Locate the cell with the specified text and output its (x, y) center coordinate. 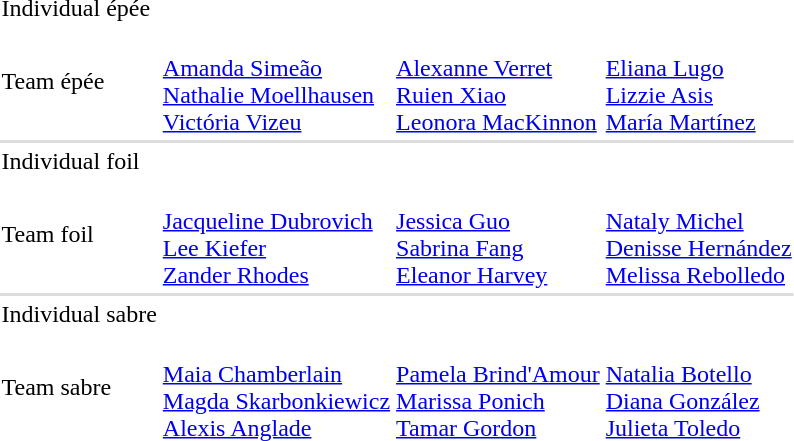
Alexanne VerretRuien XiaoLeonora MacKinnon (498, 82)
Jacqueline DubrovichLee KieferZander Rhodes (276, 234)
Individual sabre (79, 314)
Jessica GuoSabrina FangEleanor Harvey (498, 234)
Team épée (79, 82)
Team foil (79, 234)
Nataly MichelDenisse HernándezMelissa Rebolledo (698, 234)
Amanda SimeãoNathalie MoellhausenVictória Vizeu (276, 82)
Individual foil (79, 161)
Eliana LugoLizzie AsisMaría Martínez (698, 82)
